From the cell containing the given text, extract its center point as (X, Y) coordinate. 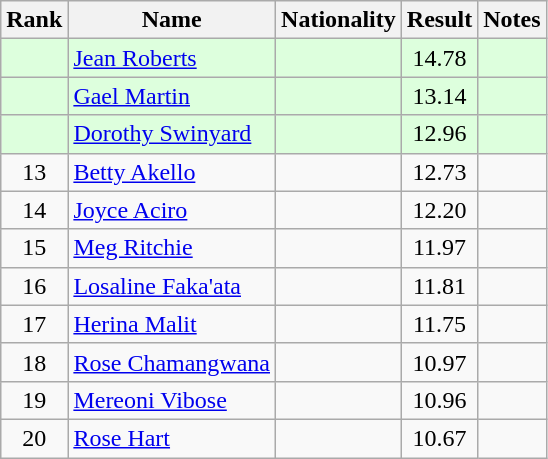
Herina Malit (172, 324)
Rank (34, 20)
19 (34, 400)
14.78 (439, 58)
14 (34, 210)
17 (34, 324)
Mereoni Vibose (172, 400)
13 (34, 172)
13.14 (439, 96)
12.20 (439, 210)
Nationality (339, 20)
Dorothy Swinyard (172, 134)
Jean Roberts (172, 58)
11.81 (439, 286)
11.75 (439, 324)
Gael Martin (172, 96)
Result (439, 20)
10.96 (439, 400)
12.73 (439, 172)
12.96 (439, 134)
Name (172, 20)
10.97 (439, 362)
18 (34, 362)
Meg Ritchie (172, 248)
20 (34, 438)
Rose Chamangwana (172, 362)
15 (34, 248)
Rose Hart (172, 438)
16 (34, 286)
Losaline Faka'ata (172, 286)
Notes (512, 20)
Betty Akello (172, 172)
11.97 (439, 248)
Joyce Aciro (172, 210)
10.67 (439, 438)
